Output the [X, Y] coordinate of the center of the cell containing the given text.  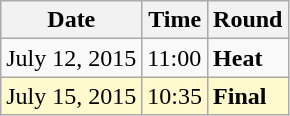
Final [248, 96]
Round [248, 20]
10:35 [175, 96]
11:00 [175, 58]
July 12, 2015 [72, 58]
Heat [248, 58]
Time [175, 20]
July 15, 2015 [72, 96]
Date [72, 20]
